Identify which cell holds the provided text, then report its (X, Y) central coordinate. 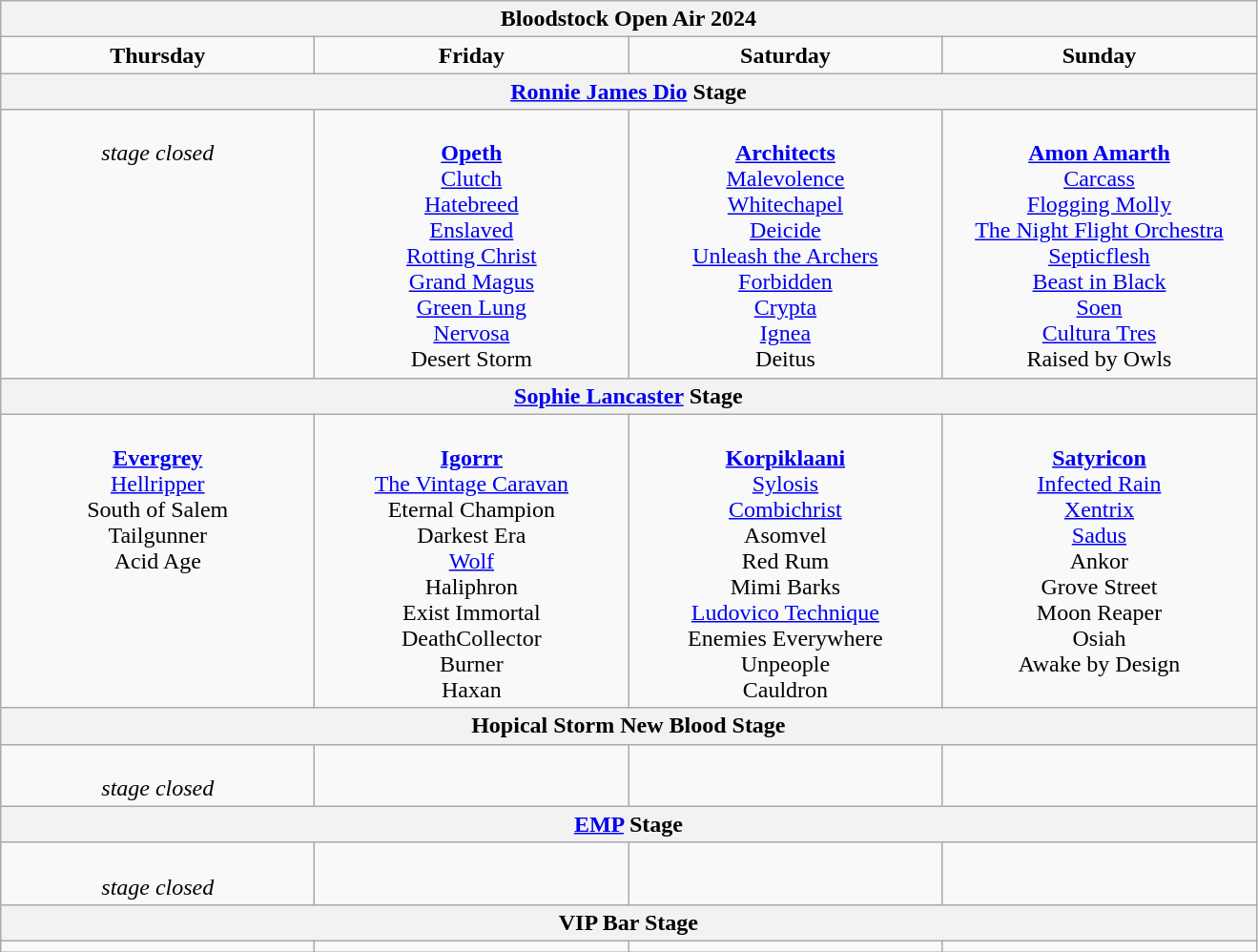
Opeth Clutch Hatebreed Enslaved Rotting Christ Grand Magus Green Lung Nervosa Desert Storm (471, 244)
Friday (471, 55)
VIP Bar Stage (629, 922)
Satyricon Infected Rain Xentrix Sadus Ankor Grove Street Moon Reaper Osiah Awake by Design (1099, 561)
Sophie Lancaster Stage (629, 396)
Ronnie James Dio Stage (629, 92)
Igorrr The Vintage Caravan Eternal Champion Darkest Era Wolf Haliphron Exist Immortal DeathCollector Burner Haxan (471, 561)
Saturday (786, 55)
EMP Stage (629, 824)
Amon Amarth Carcass Flogging Molly The Night Flight Orchestra Septicflesh Beast in Black Soen Cultura Tres Raised by Owls (1099, 244)
Korpiklaani Sylosis Combichrist Asomvel Red Rum Mimi Barks Ludovico Technique Enemies Everywhere Unpeople Cauldron (786, 561)
Bloodstock Open Air 2024 (629, 19)
Thursday (158, 55)
Sunday (1099, 55)
Architects Malevolence Whitechapel Deicide Unleash the Archers Forbidden Crypta Ignea Deitus (786, 244)
Evergrey Hellripper South of Salem Tailgunner Acid Age (158, 561)
Hopical Storm New Blood Stage (629, 726)
